Locate the cell with the specified text and output its [x, y] center coordinate. 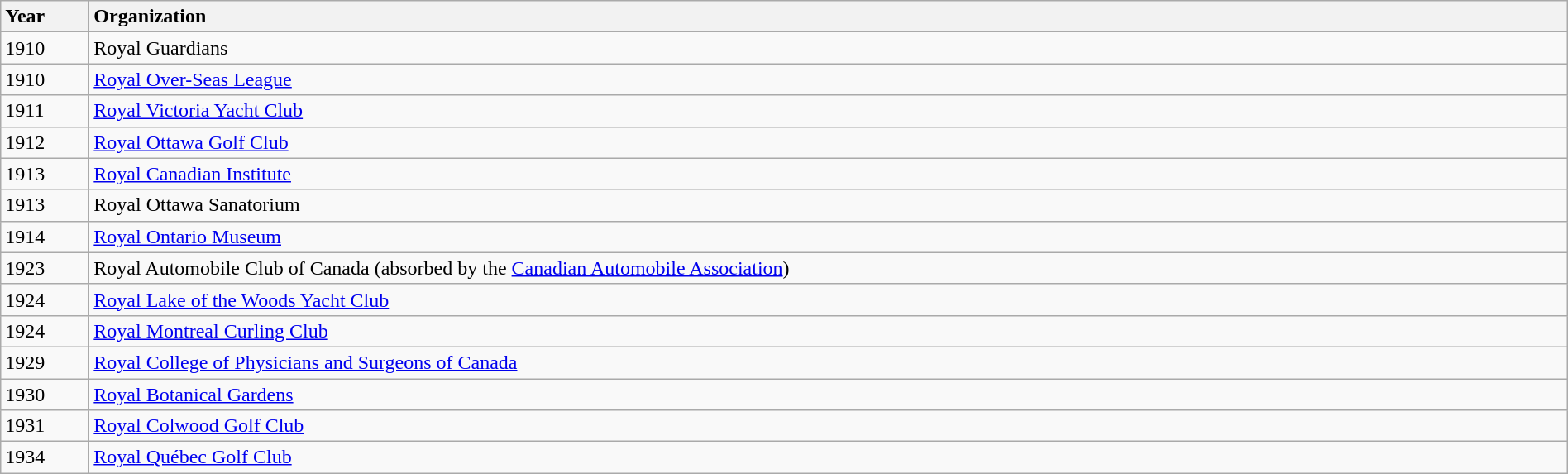
1934 [45, 457]
Royal Colwood Golf Club [829, 426]
Royal Montreal Curling Club [829, 331]
Royal Ottawa Sanatorium [829, 205]
Year [45, 17]
Royal Québec Golf Club [829, 457]
Royal College of Physicians and Surgeons of Canada [829, 362]
1930 [45, 395]
Royal Victoria Yacht Club [829, 111]
Organization [829, 17]
1923 [45, 268]
1929 [45, 362]
1912 [45, 142]
Royal Ottawa Golf Club [829, 142]
1931 [45, 426]
Royal Guardians [829, 48]
1914 [45, 237]
1911 [45, 111]
Royal Lake of the Woods Yacht Club [829, 299]
Royal Automobile Club of Canada (absorbed by the Canadian Automobile Association) [829, 268]
Royal Ontario Museum [829, 237]
Royal Canadian Institute [829, 174]
Royal Botanical Gardens [829, 395]
Royal Over-Seas League [829, 79]
